Return (X, Y) of the center of cell containing provided text 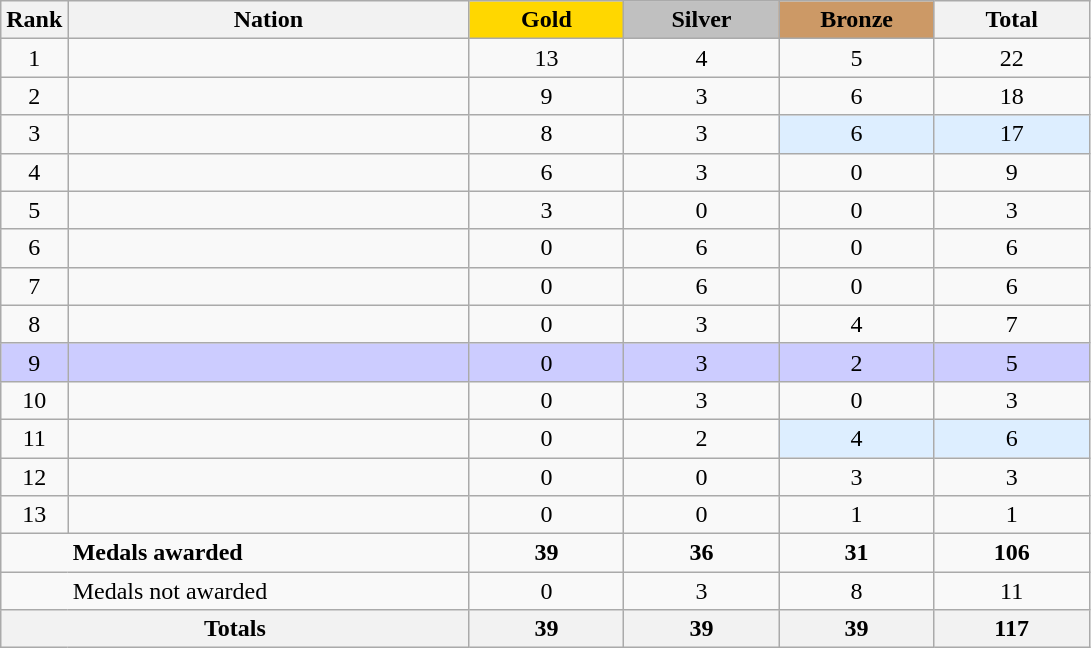
22 (1012, 58)
Medals not awarded (268, 591)
Total (1012, 20)
Gold (546, 20)
18 (1012, 96)
Silver (702, 20)
31 (856, 553)
117 (1012, 629)
10 (34, 400)
12 (34, 477)
Medals awarded (268, 553)
36 (702, 553)
106 (1012, 553)
Bronze (856, 20)
Rank (34, 20)
17 (1012, 134)
Nation (268, 20)
Totals (235, 629)
